Return the (X, Y) coordinate for the center point of the cell that contains the specified text.  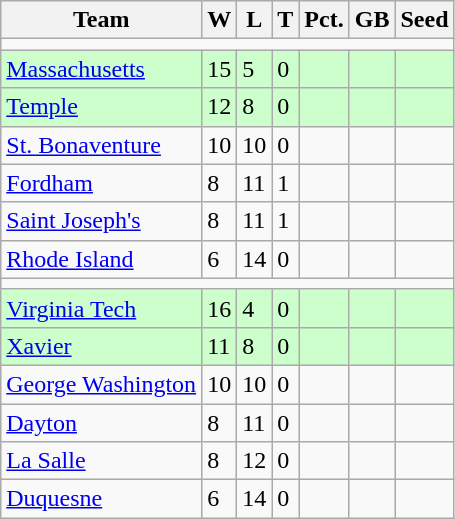
St. Bonaventure (102, 145)
Dayton (102, 423)
16 (220, 308)
Seed (424, 20)
Pct. (324, 20)
Fordham (102, 183)
5 (254, 69)
Duquesne (102, 499)
Temple (102, 107)
Rhode Island (102, 259)
George Washington (102, 384)
15 (220, 69)
Team (102, 20)
Virginia Tech (102, 308)
W (220, 20)
Xavier (102, 346)
L (254, 20)
GB (372, 20)
La Salle (102, 461)
Saint Joseph's (102, 221)
4 (254, 308)
Massachusetts (102, 69)
T (286, 20)
